Return the [X, Y] coordinate for the center point of the cell that contains the specified text.  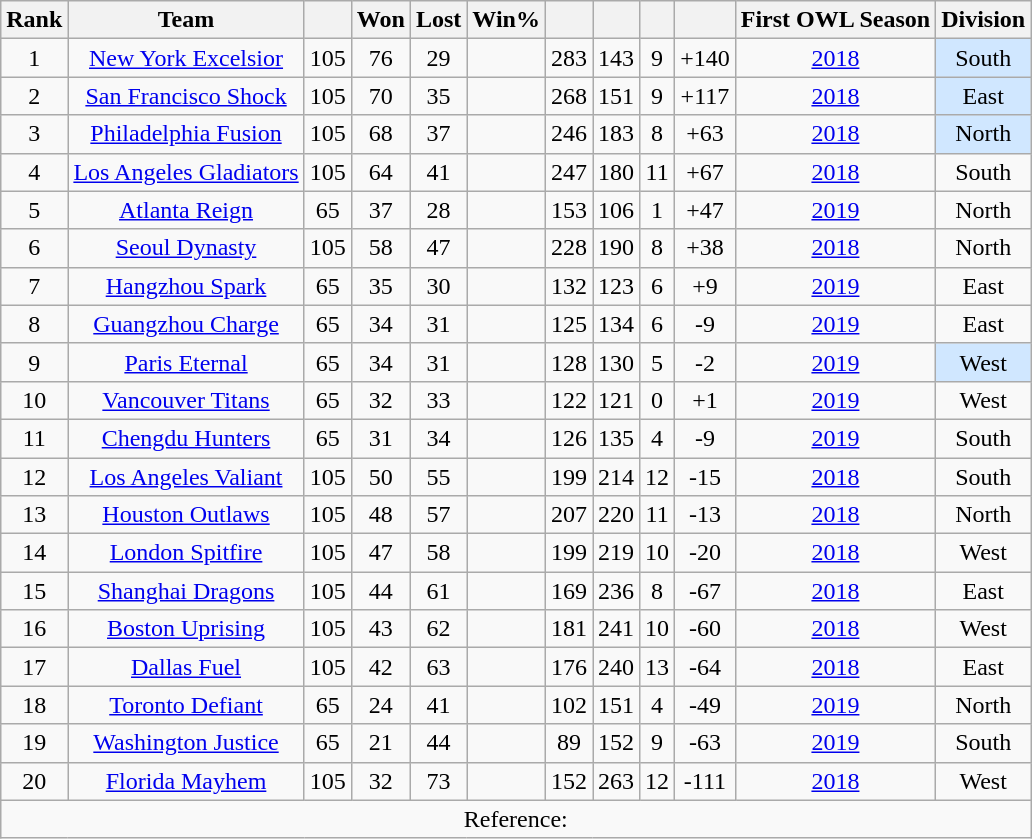
68 [380, 134]
0 [658, 400]
134 [616, 324]
73 [438, 781]
283 [568, 58]
122 [568, 400]
241 [616, 629]
169 [568, 591]
Chengdu Hunters [186, 438]
+47 [706, 210]
18 [34, 705]
-64 [706, 667]
236 [616, 591]
55 [438, 477]
Los Angeles Gladiators [186, 172]
21 [380, 743]
-2 [706, 362]
247 [568, 172]
135 [616, 438]
125 [568, 324]
102 [568, 705]
Won [380, 20]
246 [568, 134]
17 [34, 667]
228 [568, 248]
Toronto Defiant [186, 705]
Paris Eternal [186, 362]
207 [568, 515]
57 [438, 515]
153 [568, 210]
263 [616, 781]
Seoul Dynasty [186, 248]
+67 [706, 172]
San Francisco Shock [186, 96]
+9 [706, 286]
143 [616, 58]
Rank [34, 20]
-13 [706, 515]
176 [568, 667]
63 [438, 667]
Lost [438, 20]
15 [34, 591]
Team [186, 20]
7 [34, 286]
-63 [706, 743]
First OWL Season [835, 20]
Shanghai Dragons [186, 591]
Florida Mayhem [186, 781]
126 [568, 438]
-49 [706, 705]
42 [380, 667]
106 [616, 210]
123 [616, 286]
Houston Outlaws [186, 515]
128 [568, 362]
Vancouver Titans [186, 400]
214 [616, 477]
-67 [706, 591]
121 [616, 400]
20 [34, 781]
-60 [706, 629]
219 [616, 553]
16 [34, 629]
130 [616, 362]
190 [616, 248]
24 [380, 705]
19 [34, 743]
33 [438, 400]
50 [380, 477]
-111 [706, 781]
76 [380, 58]
Boston Uprising [186, 629]
268 [568, 96]
Hangzhou Spark [186, 286]
43 [380, 629]
132 [568, 286]
180 [616, 172]
Division [984, 20]
48 [380, 515]
-20 [706, 553]
181 [568, 629]
28 [438, 210]
+63 [706, 134]
+38 [706, 248]
220 [616, 515]
+117 [706, 96]
62 [438, 629]
29 [438, 58]
Los Angeles Valiant [186, 477]
70 [380, 96]
Dallas Fuel [186, 667]
Guangzhou Charge [186, 324]
3 [34, 134]
Atlanta Reign [186, 210]
64 [380, 172]
240 [616, 667]
London Spitfire [186, 553]
2 [34, 96]
Washington Justice [186, 743]
-15 [706, 477]
14 [34, 553]
Philadelphia Fusion [186, 134]
+1 [706, 400]
89 [568, 743]
+140 [706, 58]
Win% [506, 20]
30 [438, 286]
183 [616, 134]
New York Excelsior [186, 58]
61 [438, 591]
Reference: [516, 819]
